Detect which cell encompasses the target text, then output its [X, Y] center coordinate. 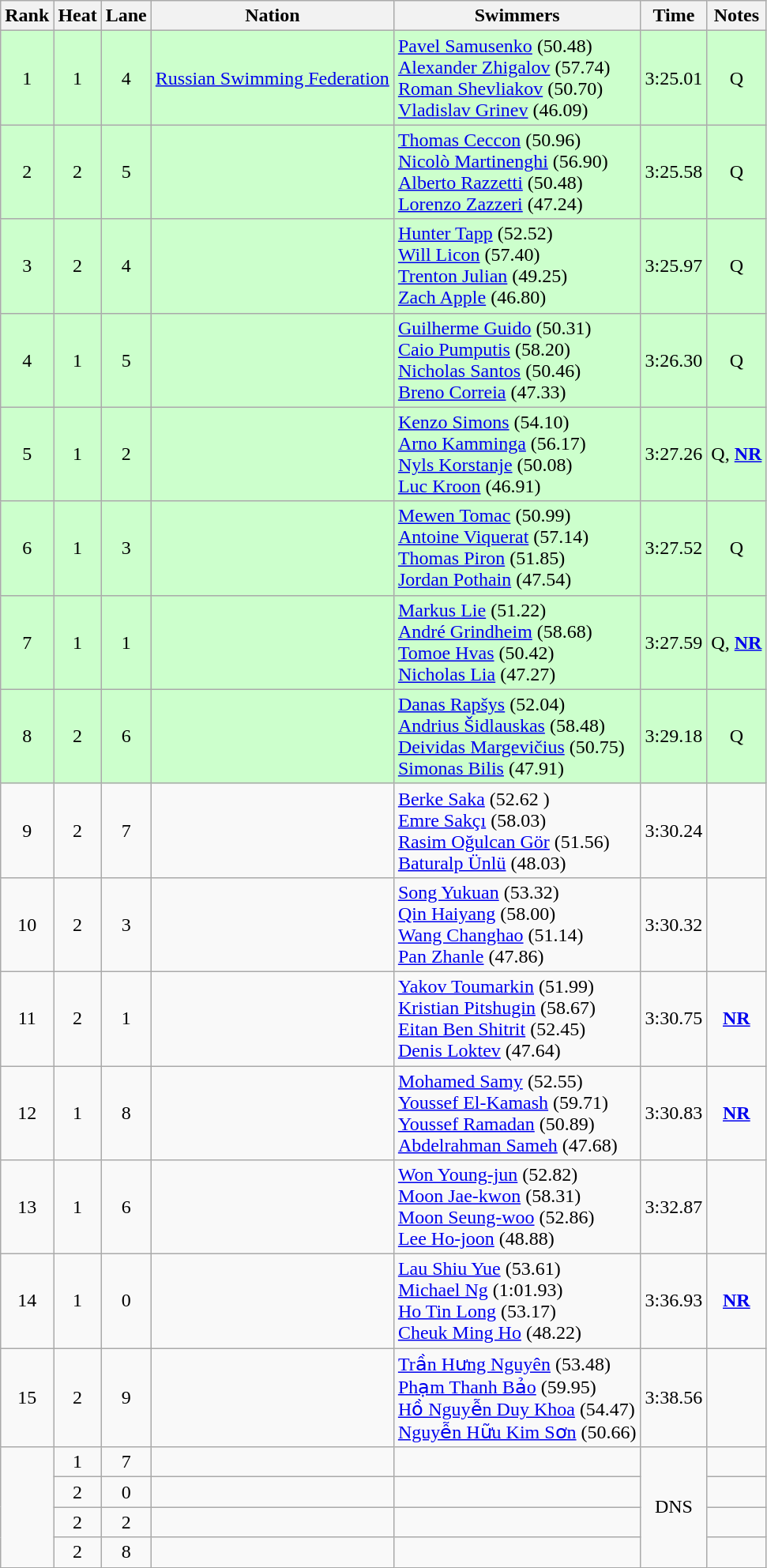
Time [674, 16]
3:25.58 [674, 172]
Guilherme Guido (50.31)Caio Pumputis (58.20)Nicholas Santos (50.46)Breno Correia (47.33) [517, 360]
3:26.30 [674, 360]
10 [27, 925]
Thomas Ceccon (50.96)Nicolò Martinenghi (56.90)Alberto Razzetti (50.48)Lorenzo Zazzeri (47.24) [517, 172]
3:27.52 [674, 548]
DNS [674, 1507]
3:27.26 [674, 454]
Lau Shiu Yue (53.61)Michael Ng (1:01.93)Ho Tin Long (53.17)Cheuk Ming Ho (48.22) [517, 1301]
Lane [126, 16]
13 [27, 1208]
3:29.18 [674, 737]
3:38.56 [674, 1397]
Danas Rapšys (52.04)Andrius Šidlauskas (58.48)Deividas Margevičius (50.75)Simonas Bilis (47.91) [517, 737]
Nation [272, 16]
15 [27, 1397]
3:30.83 [674, 1113]
3:30.32 [674, 925]
3:25.97 [674, 266]
Mewen Tomac (50.99)Antoine Viquerat (57.14)Thomas Piron (51.85)Jordan Pothain (47.54) [517, 548]
Trần Hưng Nguyên (53.48)Phạm Thanh Bảo (59.95)Hồ Nguyễn Duy Khoa (54.47)Nguyễn Hữu Kim Sơn (50.66) [517, 1397]
Heat [77, 16]
Pavel Samusenko (50.48)Alexander Zhigalov (57.74)Roman Shevliakov (50.70)Vladislav Grinev (46.09) [517, 77]
3:30.75 [674, 1018]
Kenzo Simons (54.10)Arno Kamminga (56.17)Nyls Korstanje (50.08)Luc Kroon (46.91) [517, 454]
Hunter Tapp (52.52)Will Licon (57.40)Trenton Julian (49.25)Zach Apple (46.80) [517, 266]
3:25.01 [674, 77]
3:32.87 [674, 1208]
Rank [27, 16]
Russian Swimming Federation [272, 77]
Notes [736, 16]
Swimmers [517, 16]
Won Young-jun (52.82)Moon Jae-kwon (58.31)Moon Seung-woo (52.86)Lee Ho-joon (48.88) [517, 1208]
Markus Lie (51.22)André Grindheim (58.68)Tomoe Hvas (50.42)Nicholas Lia (47.27) [517, 642]
3:27.59 [674, 642]
Mohamed Samy (52.55)Youssef El-Kamash (59.71)Youssef Ramadan (50.89)Abdelrahman Sameh (47.68) [517, 1113]
3:36.93 [674, 1301]
Berke Saka (52.62 )Emre Sakçı (58.03)Rasim Oğulcan Gör (51.56)Baturalp Ünlü (48.03) [517, 830]
Yakov Toumarkin (51.99)Kristian Pitshugin (58.67)Eitan Ben Shitrit (52.45)Denis Loktev (47.64) [517, 1018]
12 [27, 1113]
14 [27, 1301]
Song Yukuan (53.32)Qin Haiyang (58.00)Wang Changhao (51.14)Pan Zhanle (47.86) [517, 925]
3:30.24 [674, 830]
11 [27, 1018]
